Return the (X, Y) coordinate for the center point of the cell that contains the specified text.  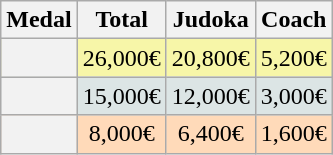
Medal (39, 20)
Judoka (210, 20)
Coach (294, 20)
1,600€ (294, 134)
26,000€ (122, 58)
12,000€ (210, 96)
Total (122, 20)
5,200€ (294, 58)
15,000€ (122, 96)
8,000€ (122, 134)
3,000€ (294, 96)
6,400€ (210, 134)
20,800€ (210, 58)
